Output the (x, y) coordinate of the center of the cell containing the given text.  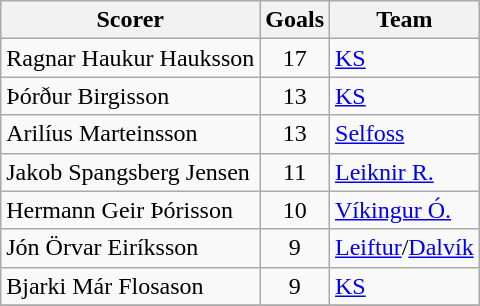
Scorer (130, 20)
Víkingur Ó. (405, 210)
Ragnar Haukur Hauksson (130, 58)
10 (295, 210)
Team (405, 20)
Bjarki Már Flosason (130, 286)
11 (295, 172)
Arilíus Marteinsson (130, 134)
Hermann Geir Þórisson (130, 210)
Leiknir R. (405, 172)
17 (295, 58)
Selfoss (405, 134)
Jakob Spangsberg Jensen (130, 172)
Leiftur/Dalvík (405, 248)
Goals (295, 20)
Þórður Birgisson (130, 96)
Jón Örvar Eiríksson (130, 248)
